Capture the cell that displays the provided text and extract its (X, Y) central coordinate. 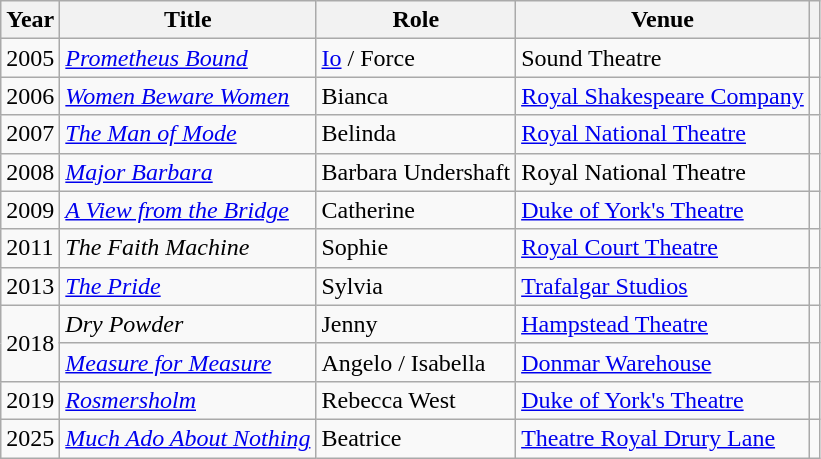
Barbara Undershaft (416, 172)
Jenny (416, 324)
The Pride (188, 286)
Catherine (416, 210)
Women Beware Women (188, 96)
Angelo / Isabella (416, 362)
Theatre Royal Drury Lane (663, 438)
Major Barbara (188, 172)
The Man of Mode (188, 134)
Prometheus Bound (188, 58)
Much Ado About Nothing (188, 438)
Donmar Warehouse (663, 362)
2005 (30, 58)
Role (416, 20)
Sylvia (416, 286)
The Faith Machine (188, 248)
Beatrice (416, 438)
Sophie (416, 248)
Royal Court Theatre (663, 248)
Bianca (416, 96)
2008 (30, 172)
Hampstead Theatre (663, 324)
Dry Powder (188, 324)
Venue (663, 20)
2018 (30, 343)
A View from the Bridge (188, 210)
2013 (30, 286)
Io / Force (416, 58)
Title (188, 20)
Rebecca West (416, 400)
2007 (30, 134)
2025 (30, 438)
Trafalgar Studios (663, 286)
2006 (30, 96)
Sound Theatre (663, 58)
Rosmersholm (188, 400)
Year (30, 20)
Measure for Measure (188, 362)
Belinda (416, 134)
Royal Shakespeare Company (663, 96)
2009 (30, 210)
2011 (30, 248)
2019 (30, 400)
